Return the [X, Y] coordinate for the center point of the cell that contains the specified text.  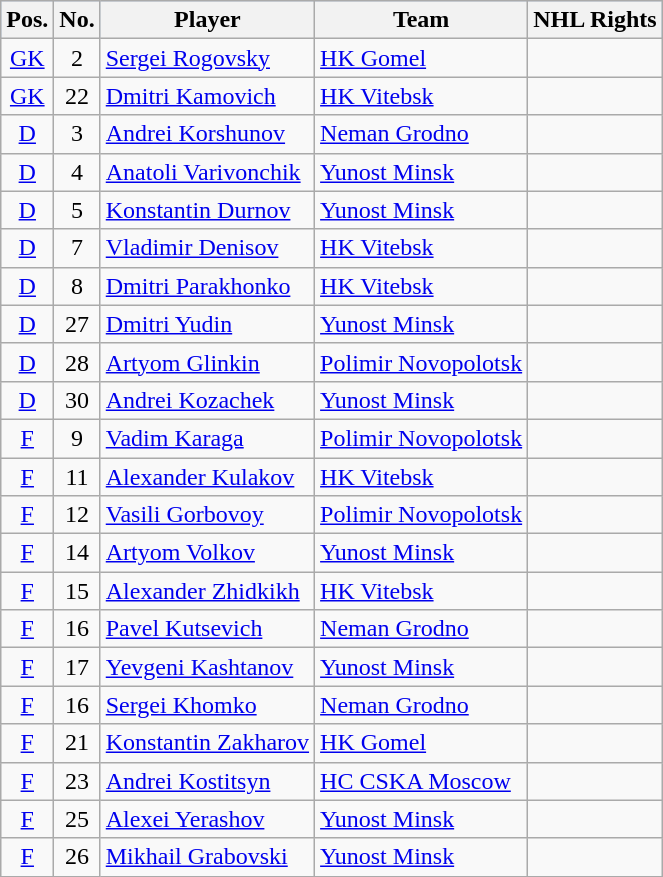
Vasili Gorbovoy [207, 515]
Sergei Khomko [207, 705]
27 [77, 324]
4 [77, 172]
Mikhail Grabovski [207, 857]
No. [77, 20]
Andrei Kostitsyn [207, 781]
5 [77, 210]
Dmitri Parakhonko [207, 286]
15 [77, 591]
Artyom Glinkin [207, 362]
Sergei Rogovsky [207, 58]
Alexander Zhidkikh [207, 591]
11 [77, 477]
NHL Rights [595, 20]
3 [77, 134]
2 [77, 58]
Alexander Kulakov [207, 477]
21 [77, 743]
22 [77, 96]
23 [77, 781]
26 [77, 857]
12 [77, 515]
7 [77, 248]
Team [422, 20]
Yevgeni Kashtanov [207, 667]
Konstantin Zakharov [207, 743]
25 [77, 819]
Dmitri Kamovich [207, 96]
17 [77, 667]
Vladimir Denisov [207, 248]
Artyom Volkov [207, 553]
28 [77, 362]
Player [207, 20]
Anatoli Varivonchik [207, 172]
30 [77, 400]
Vadim Karaga [207, 438]
Pavel Kutsevich [207, 629]
Konstantin Durnov [207, 210]
8 [77, 286]
HC CSKA Moscow [422, 781]
Dmitri Yudin [207, 324]
14 [77, 553]
Alexei Yerashov [207, 819]
Andrei Korshunov [207, 134]
Pos. [28, 20]
Andrei Kozachek [207, 400]
9 [77, 438]
